Return the [x, y] coordinate for the center point of the cell that contains the specified text.  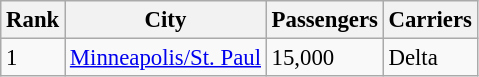
Passengers [324, 20]
City [166, 20]
Rank [33, 20]
Minneapolis/St. Paul [166, 58]
1 [33, 58]
15,000 [324, 58]
Carriers [430, 20]
Delta [430, 58]
